Detect which cell encompasses the target text, then output its [X, Y] center coordinate. 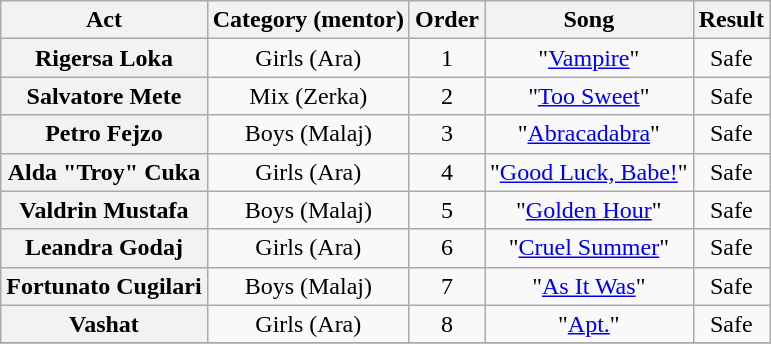
Salvatore Mete [104, 96]
Valdrin Mustafa [104, 210]
8 [446, 324]
Mix (Zerka) [308, 96]
3 [446, 134]
Category (mentor) [308, 20]
"Apt." [588, 324]
"Golden Hour" [588, 210]
"Too Sweet" [588, 96]
"Abracadabra" [588, 134]
1 [446, 58]
"As It Was" [588, 286]
Leandra Godaj [104, 248]
"Cruel Summer" [588, 248]
Song [588, 20]
Fortunato Cugilari [104, 286]
Vashat [104, 324]
2 [446, 96]
7 [446, 286]
5 [446, 210]
6 [446, 248]
Alda "Troy" Cuka [104, 172]
Act [104, 20]
Rigersa Loka [104, 58]
4 [446, 172]
Petro Fejzo [104, 134]
Result [731, 20]
"Vampire" [588, 58]
"Good Luck, Babe!" [588, 172]
Order [446, 20]
